Provide the (X, Y) coordinate of the cell's center where the given text is located.  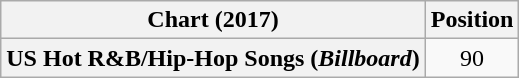
US Hot R&B/Hip-Hop Songs (Billboard) (213, 58)
Chart (2017) (213, 20)
90 (472, 58)
Position (472, 20)
